Find where the given text appears and provide that cell's center as [x, y] coordinate. 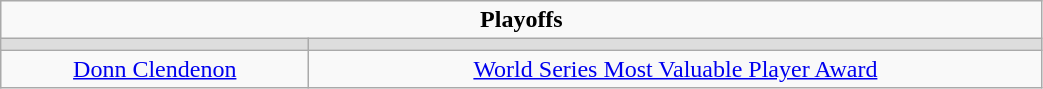
Donn Clendenon [155, 69]
World Series Most Valuable Player Award [676, 69]
Playoffs [522, 20]
